Detect which cell encompasses the target text, then output its [x, y] center coordinate. 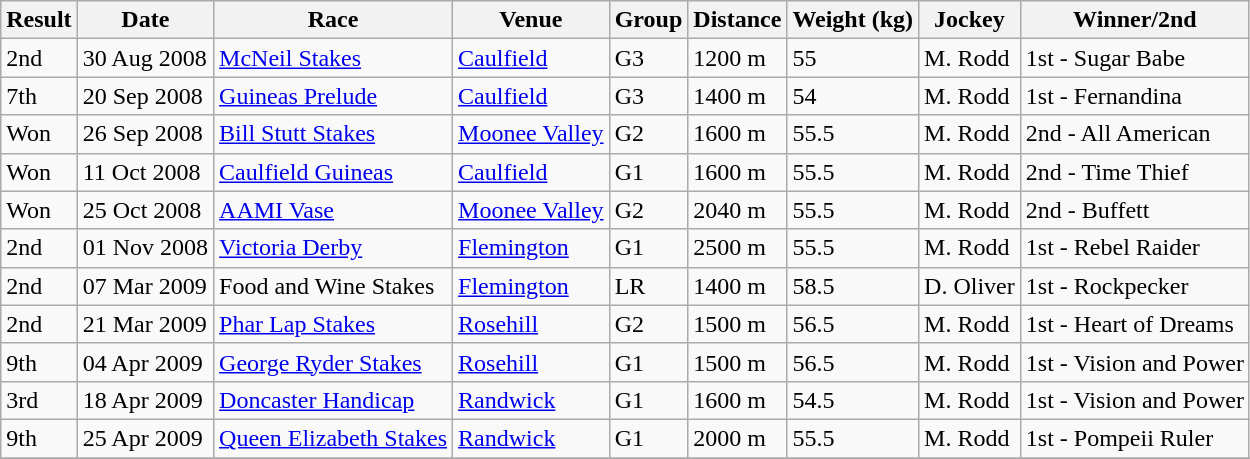
1st - Fernandina [1134, 96]
Venue [532, 20]
McNeil Stakes [334, 58]
11 Oct 2008 [145, 172]
Caulfield Guineas [334, 172]
7th [39, 96]
26 Sep 2008 [145, 134]
25 Apr 2009 [145, 438]
2nd - Buffett [1134, 210]
1st - Heart of Dreams [1134, 324]
1st - Sugar Babe [1134, 58]
2040 m [738, 210]
Doncaster Handicap [334, 400]
Date [145, 20]
25 Oct 2008 [145, 210]
Food and Wine Stakes [334, 286]
Race [334, 20]
Weight (kg) [853, 20]
2500 m [738, 248]
Phar Lap Stakes [334, 324]
Winner/2nd [1134, 20]
Result [39, 20]
18 Apr 2009 [145, 400]
21 Mar 2009 [145, 324]
1st - Pompeii Ruler [1134, 438]
55 [853, 58]
2nd - All American [1134, 134]
Distance [738, 20]
2000 m [738, 438]
1200 m [738, 58]
Guineas Prelude [334, 96]
04 Apr 2009 [145, 362]
01 Nov 2008 [145, 248]
20 Sep 2008 [145, 96]
07 Mar 2009 [145, 286]
Victoria Derby [334, 248]
AAMI Vase [334, 210]
George Ryder Stakes [334, 362]
1st - Rockpecker [1134, 286]
D. Oliver [970, 286]
30 Aug 2008 [145, 58]
54.5 [853, 400]
Bill Stutt Stakes [334, 134]
Group [648, 20]
58.5 [853, 286]
Jockey [970, 20]
LR [648, 286]
2nd - Time Thief [1134, 172]
3rd [39, 400]
54 [853, 96]
1st - Rebel Raider [1134, 248]
Queen Elizabeth Stakes [334, 438]
